Determine the (X, Y) coordinate at the center of the cell enclosing the given text.  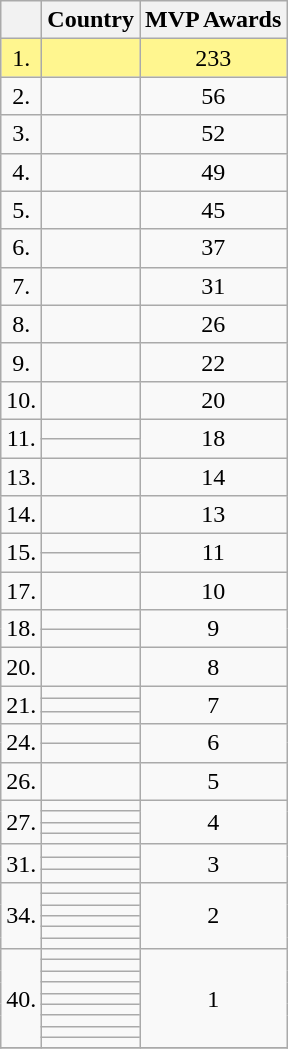
24. (22, 743)
11. (22, 438)
1. (22, 58)
31 (214, 286)
31. (22, 863)
22 (214, 362)
26 (214, 324)
18 (214, 438)
3. (22, 134)
6 (214, 743)
45 (214, 210)
9. (22, 362)
37 (214, 248)
7. (22, 286)
21. (22, 705)
Country (91, 20)
14. (22, 515)
27. (22, 822)
10 (214, 591)
11 (214, 553)
15. (22, 553)
3 (214, 863)
7 (214, 705)
17. (22, 591)
14 (214, 477)
6. (22, 248)
8 (214, 667)
40. (22, 999)
34. (22, 915)
2. (22, 96)
5. (22, 210)
1 (214, 999)
233 (214, 58)
13. (22, 477)
52 (214, 134)
20. (22, 667)
18. (22, 629)
20 (214, 400)
26. (22, 781)
4. (22, 172)
49 (214, 172)
2 (214, 915)
8. (22, 324)
MVP Awards (214, 20)
9 (214, 629)
10. (22, 400)
5 (214, 781)
13 (214, 515)
56 (214, 96)
4 (214, 822)
